Locate the cell with the specified text and output its [X, Y] center coordinate. 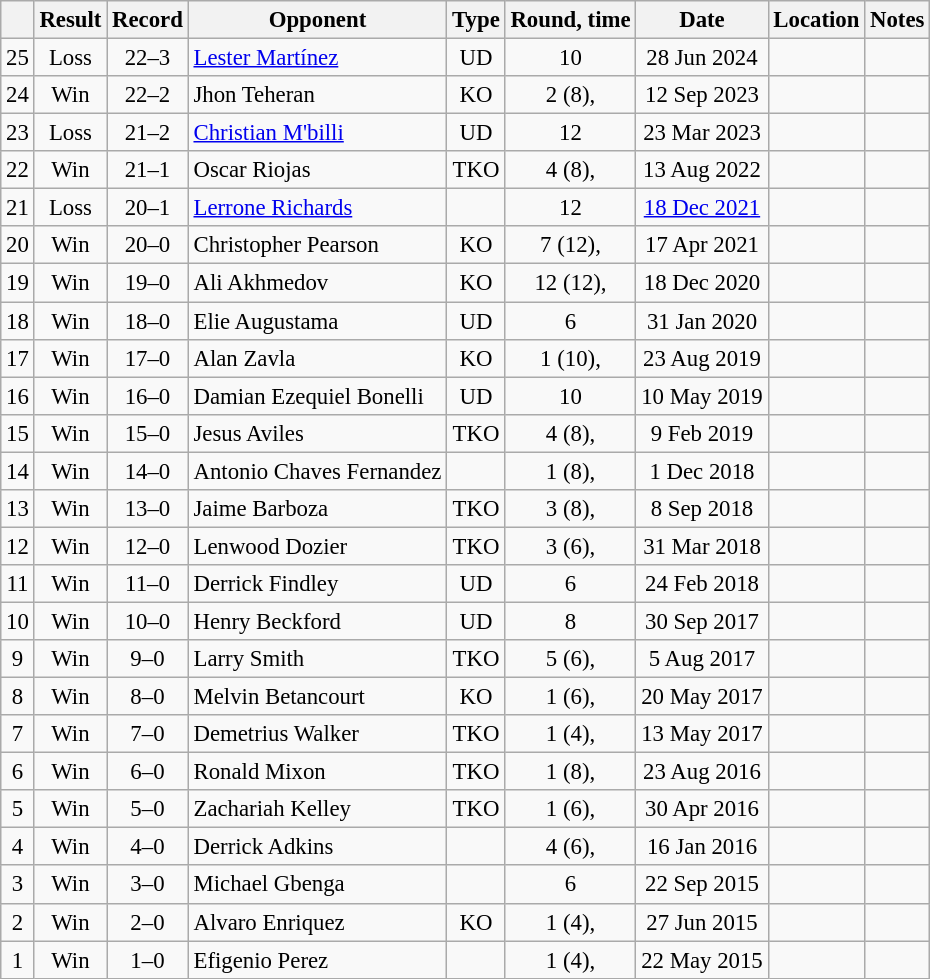
5 Aug 2017 [702, 659]
3 (6), [570, 546]
3 [18, 885]
16 Jan 2016 [702, 847]
Notes [898, 20]
9–0 [148, 659]
Round, time [570, 20]
19 [18, 283]
11–0 [148, 584]
12 Sep 2023 [702, 95]
23 Aug 2016 [702, 772]
14 [18, 471]
Opponent [318, 20]
1 [18, 960]
7 [18, 734]
7 (12), [570, 245]
Ali Akhmedov [318, 283]
21 [18, 208]
18 Dec 2021 [702, 208]
Derrick Findley [318, 584]
28 Jun 2024 [702, 58]
24 [18, 95]
13–0 [148, 509]
16–0 [148, 396]
Record [148, 20]
Larry Smith [318, 659]
Jaime Barboza [318, 509]
Efigenio Perez [318, 960]
22–2 [148, 95]
Jesus Aviles [318, 433]
3 (8), [570, 509]
27 Jun 2015 [702, 922]
Melvin Betancourt [318, 697]
13 [18, 509]
21–2 [148, 133]
2 (8), [570, 95]
18 [18, 321]
Lenwood Dozier [318, 546]
4 (6), [570, 847]
Type [476, 20]
Result [70, 20]
17 [18, 358]
7–0 [148, 734]
1–0 [148, 960]
15 [18, 433]
5 (6), [570, 659]
30 Apr 2016 [702, 809]
19–0 [148, 283]
9 Feb 2019 [702, 433]
18 Dec 2020 [702, 283]
25 [18, 58]
2–0 [148, 922]
Jhon Teheran [318, 95]
Alvaro Enriquez [318, 922]
21–1 [148, 170]
11 [18, 584]
Christian M'billi [318, 133]
Derrick Adkins [318, 847]
9 [18, 659]
16 [18, 396]
Michael Gbenga [318, 885]
30 Sep 2017 [702, 621]
Antonio Chaves Fernandez [318, 471]
31 Mar 2018 [702, 546]
22 [18, 170]
Zachariah Kelley [318, 809]
22 Sep 2015 [702, 885]
17–0 [148, 358]
23 Aug 2019 [702, 358]
10–0 [148, 621]
Date [702, 20]
Henry Beckford [318, 621]
3–0 [148, 885]
20–0 [148, 245]
Damian Ezequiel Bonelli [318, 396]
1 (10), [570, 358]
20 [18, 245]
Elie Augustama [318, 321]
15–0 [148, 433]
1 Dec 2018 [702, 471]
Location [816, 20]
23 [18, 133]
Lester Martínez [318, 58]
Demetrius Walker [318, 734]
22 May 2015 [702, 960]
Oscar Riojas [318, 170]
20–1 [148, 208]
2 [18, 922]
13 Aug 2022 [702, 170]
18–0 [148, 321]
8 Sep 2018 [702, 509]
Christopher Pearson [318, 245]
Ronald Mixon [318, 772]
12–0 [148, 546]
20 May 2017 [702, 697]
5–0 [148, 809]
31 Jan 2020 [702, 321]
22–3 [148, 58]
23 Mar 2023 [702, 133]
4 [18, 847]
8–0 [148, 697]
5 [18, 809]
13 May 2017 [702, 734]
24 Feb 2018 [702, 584]
Alan Zavla [318, 358]
4–0 [148, 847]
12 (12), [570, 283]
Lerrone Richards [318, 208]
10 May 2019 [702, 396]
17 Apr 2021 [702, 245]
14–0 [148, 471]
6–0 [148, 772]
